Capture the cell that displays the provided text and extract its (X, Y) central coordinate. 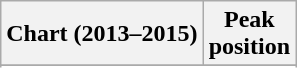
Chart (2013–2015) (102, 34)
Peakposition (249, 34)
